Determine the [X, Y] coordinate at the center of the cell enclosing the given text.  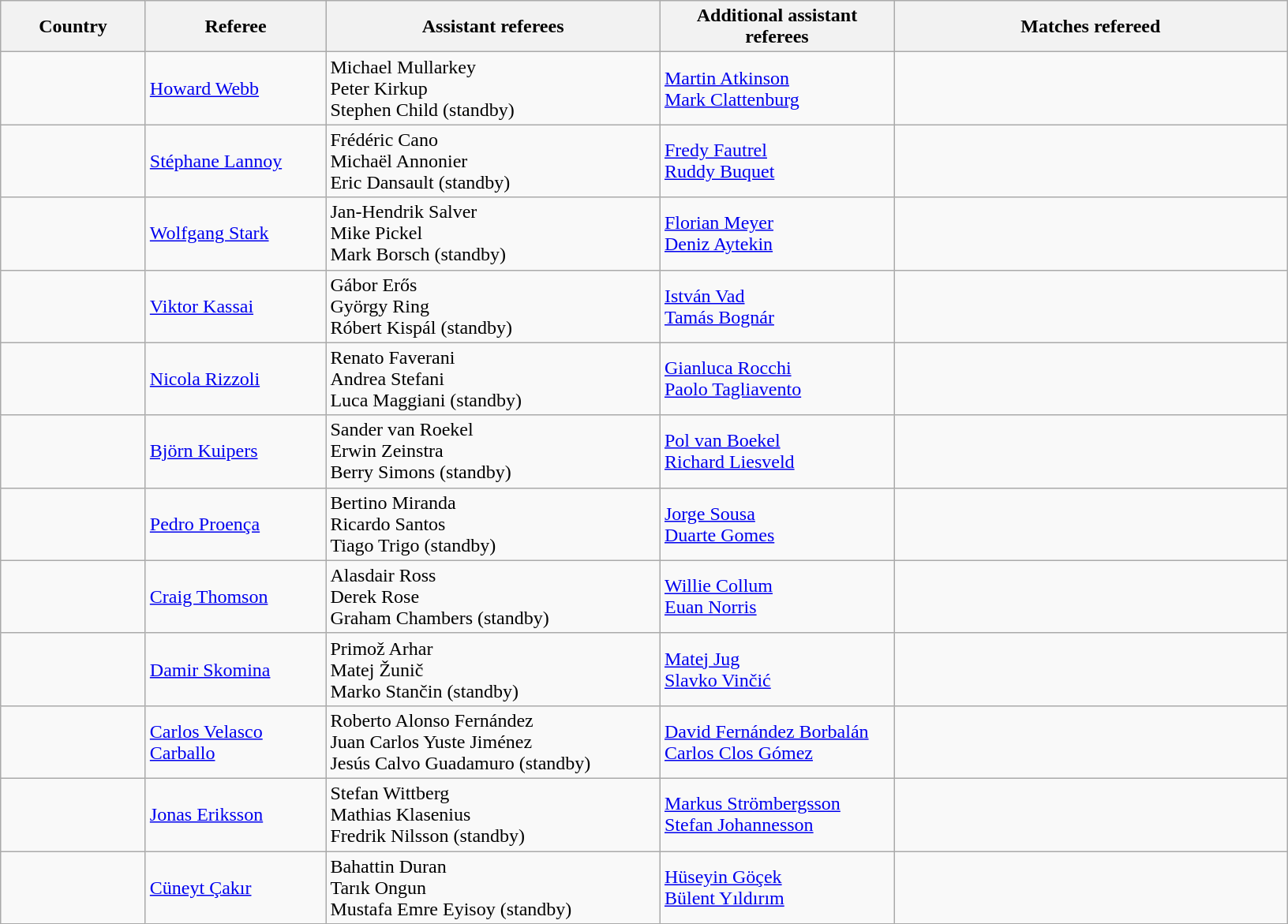
Craig Thomson [235, 597]
Matches refereed [1091, 27]
Bertino MirandaRicardo SantosTiago Trigo (standby) [493, 524]
Cüneyt Çakır [235, 887]
István VadTamás Bognár [777, 306]
Primož ArharMatej ŽuničMarko Stančin (standby) [493, 669]
Roberto Alonso FernándezJuan Carlos Yuste JiménezJesús Calvo Guadamuro (standby) [493, 742]
Renato FaveraniAndrea StefaniLuca Maggiani (standby) [493, 379]
Stefan WittbergMathias KlaseniusFredrik Nilsson (standby) [493, 814]
Additional assistant referees [777, 27]
Hüseyin GöçekBülent Yıldırım [777, 887]
Alasdair RossDerek RoseGraham Chambers (standby) [493, 597]
Markus StrömbergssonStefan Johannesson [777, 814]
Howard Webb [235, 88]
Wolfgang Stark [235, 234]
Florian MeyerDeniz Aytekin [777, 234]
Jonas Eriksson [235, 814]
Matej JugSlavko Vinčić [777, 669]
Referee [235, 27]
David Fernández BorbalánCarlos Clos Gómez [777, 742]
Country [73, 27]
Martin AtkinsonMark Clattenburg [777, 88]
Sander van RoekelErwin ZeinstraBerry Simons (standby) [493, 451]
Damir Skomina [235, 669]
Fredy FautrelRuddy Buquet [777, 161]
Jorge SousaDuarte Gomes [777, 524]
Willie CollumEuan Norris [777, 597]
Viktor Kassai [235, 306]
Michael MullarkeyPeter KirkupStephen Child (standby) [493, 88]
Bahattin DuranTarık OngunMustafa Emre Eyisoy (standby) [493, 887]
Assistant referees [493, 27]
Pol van BoekelRichard Liesveld [777, 451]
Jan-Hendrik SalverMike PickelMark Borsch (standby) [493, 234]
Björn Kuipers [235, 451]
Frédéric CanoMichaël AnnonierEric Dansault (standby) [493, 161]
Gábor ErősGyörgy RingRóbert Kispál (standby) [493, 306]
Stéphane Lannoy [235, 161]
Pedro Proença [235, 524]
Carlos Velasco Carballo [235, 742]
Nicola Rizzoli [235, 379]
Gianluca RocchiPaolo Tagliavento [777, 379]
